Determine the (x, y) coordinate at the center of the cell enclosing the given text.  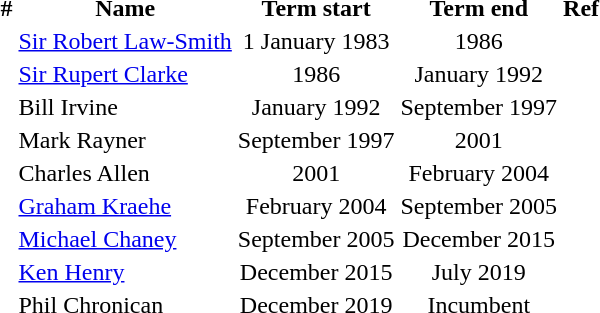
Graham Kraehe (125, 206)
Bill Irvine (125, 107)
Ken Henry (125, 272)
Michael Chaney (125, 239)
Sir Robert Law-Smith (125, 41)
Mark Rayner (125, 140)
1 January 1983 (316, 41)
Charles Allen (125, 173)
Sir Rupert Clarke (125, 74)
July 2019 (479, 272)
